Provide the (X, Y) coordinate of the cell's center where the given text is located.  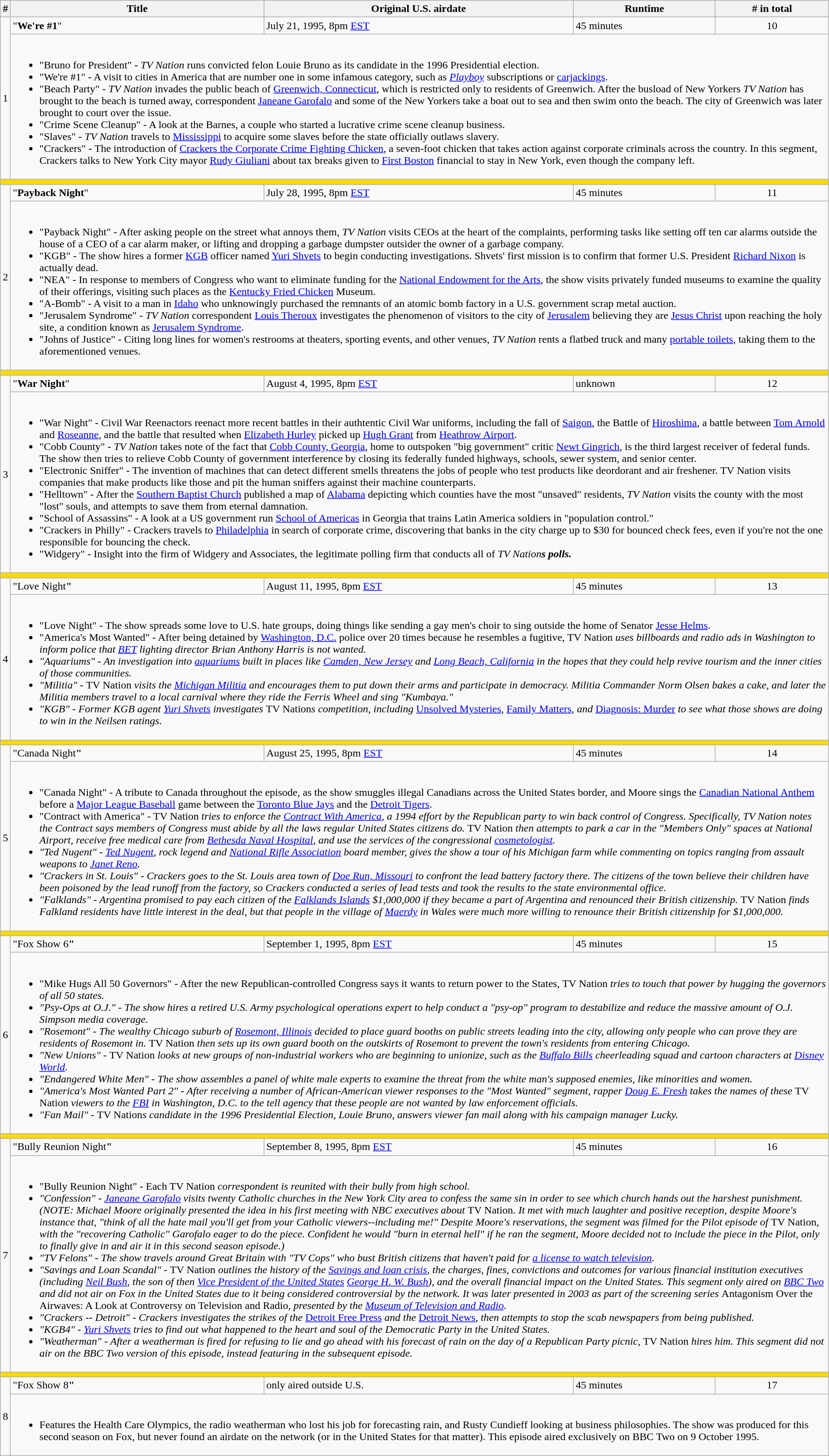
# (5, 9)
"Payback Night" (137, 193)
10 (772, 26)
3 (5, 474)
"Fox Show 8" (137, 1385)
August 4, 1995, 8pm EST (418, 383)
"War Night" (137, 383)
unknown (644, 383)
July 21, 1995, 8pm EST (418, 26)
8 (5, 1416)
12 (772, 383)
Runtime (644, 9)
"Bully Reunion Night" (137, 1147)
16 (772, 1147)
Original U.S. airdate (418, 9)
"We're #1" (137, 26)
15 (772, 944)
# in total (772, 9)
July 28, 1995, 8pm EST (418, 193)
August 25, 1995, 8pm EST (418, 753)
14 (772, 753)
17 (772, 1385)
1 (5, 98)
Title (137, 9)
August 11, 1995, 8pm EST (418, 586)
only aired outside U.S. (418, 1385)
13 (772, 586)
6 (5, 1035)
"Fox Show 6" (137, 944)
September 8, 1995, 8pm EST (418, 1147)
4 (5, 659)
"Love Night" (137, 586)
2 (5, 277)
7 (5, 1255)
11 (772, 193)
"Canada Night" (137, 753)
5 (5, 838)
September 1, 1995, 8pm EST (418, 944)
